Detect which cell encompasses the target text, then output its (X, Y) center coordinate. 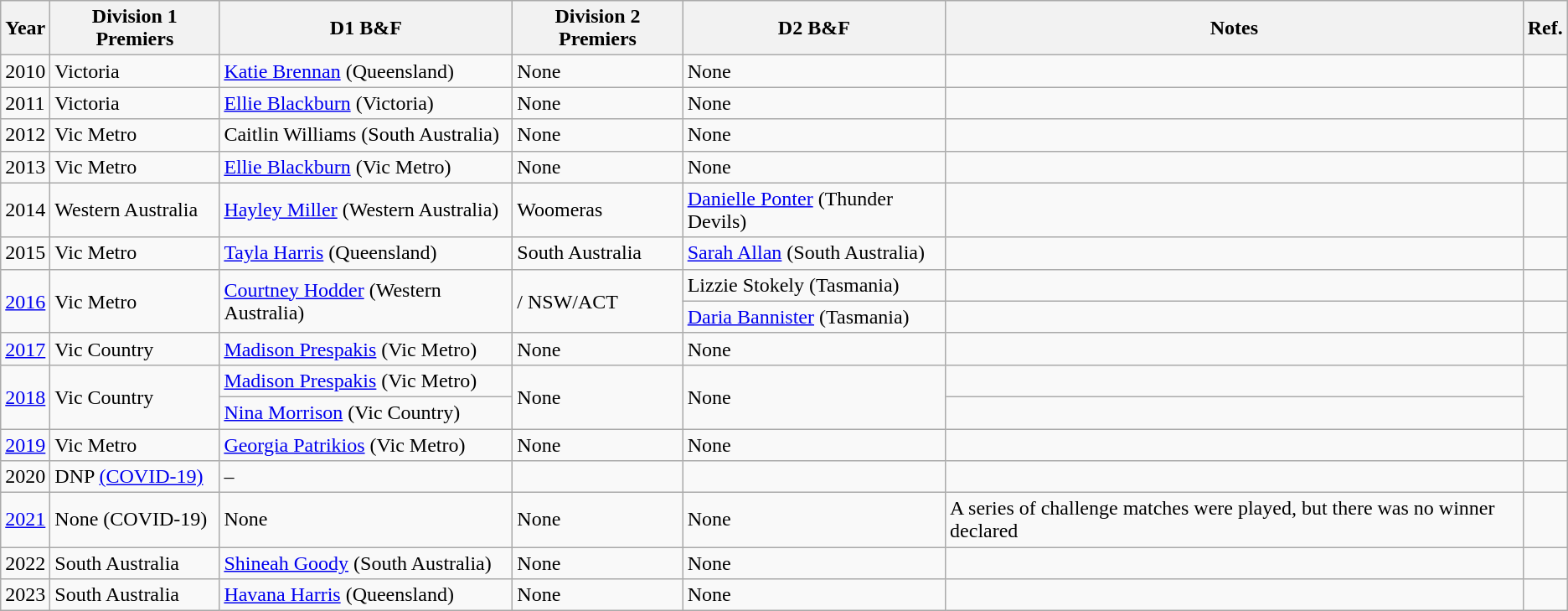
Woomeras (598, 210)
D2 B&F (814, 28)
– (366, 477)
None (COVID-19) (135, 520)
Nina Morrison (Vic Country) (366, 412)
2015 (25, 253)
2023 (25, 595)
2020 (25, 477)
Hayley Miller (Western Australia) (366, 210)
2014 (25, 210)
Daria Bannister (Tasmania) (814, 317)
Havana Harris (Queensland) (366, 595)
Shineah Goody (South Australia) (366, 563)
Katie Brennan (Queensland) (366, 71)
/ NSW/ACT (598, 301)
2018 (25, 396)
A series of challenge matches were played, but there was no winner declared (1235, 520)
Division 1 Premiers (135, 28)
Division 2 Premiers (598, 28)
Western Australia (135, 210)
Courtney Hodder (Western Australia) (366, 301)
D1 B&F (366, 28)
Georgia Patrikios (Vic Metro) (366, 445)
Ellie Blackburn (Victoria) (366, 103)
Danielle Ponter (Thunder Devils) (814, 210)
Caitlin Williams (South Australia) (366, 135)
2019 (25, 445)
2012 (25, 135)
DNP (COVID-19) (135, 477)
Sarah Allan (South Australia) (814, 253)
Ellie Blackburn (Vic Metro) (366, 167)
Ref. (1545, 28)
2011 (25, 103)
2022 (25, 563)
Notes (1235, 28)
2017 (25, 349)
2016 (25, 301)
Year (25, 28)
2021 (25, 520)
Tayla Harris (Queensland) (366, 253)
Lizzie Stokely (Tasmania) (814, 285)
2010 (25, 71)
2013 (25, 167)
